Detect which cell encompasses the target text, then output its (X, Y) center coordinate. 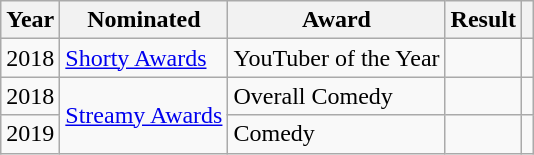
Award (336, 20)
Year (30, 20)
Shorty Awards (144, 58)
Comedy (336, 134)
YouTuber of the Year (336, 58)
Overall Comedy (336, 96)
2019 (30, 134)
Streamy Awards (144, 115)
Nominated (144, 20)
Result (483, 20)
